Search for the cell housing the specified text and yield its [x, y] center coordinate. 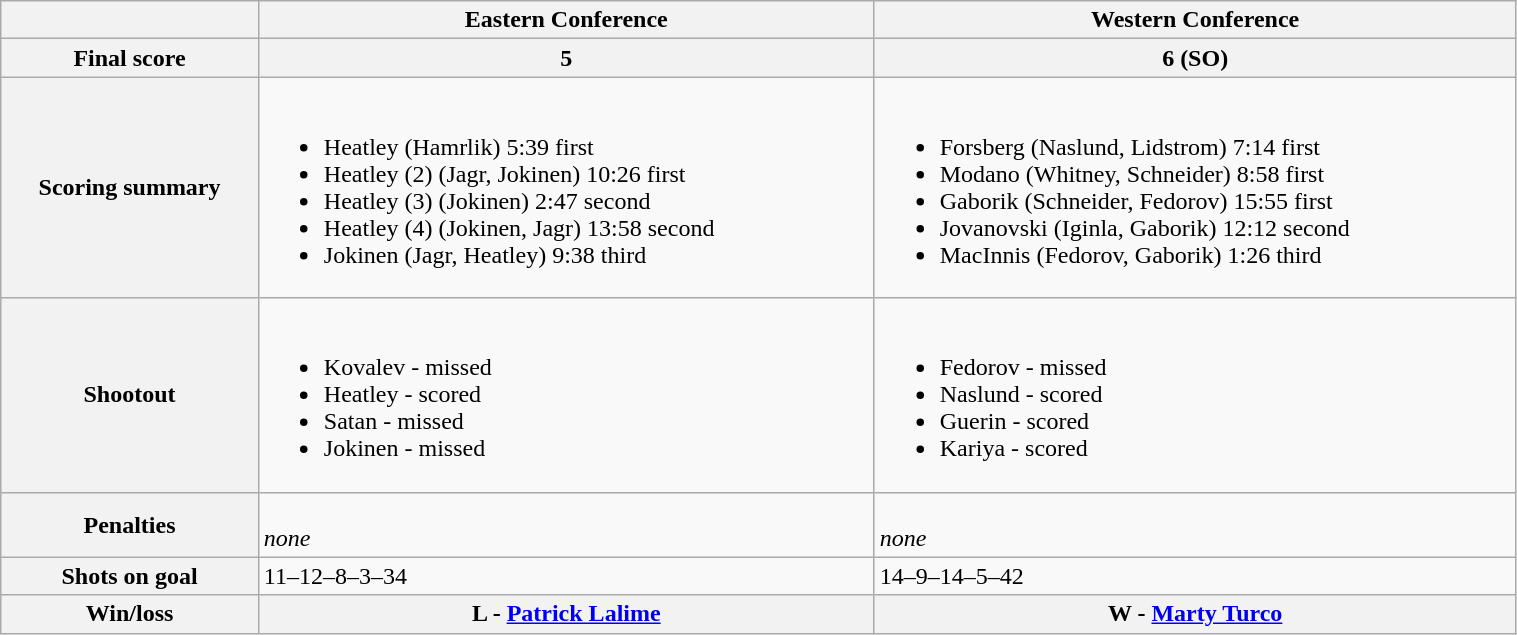
Scoring summary [130, 188]
5 [566, 58]
Shootout [130, 395]
W - Marty Turco [1195, 614]
Final score [130, 58]
6 (SO) [1195, 58]
Shots on goal [130, 576]
11–12–8–3–34 [566, 576]
L - Patrick Lalime [566, 614]
14–9–14–5–42 [1195, 576]
Eastern Conference [566, 20]
Kovalev - missedHeatley - scoredSatan - missedJokinen - missed [566, 395]
Win/loss [130, 614]
Penalties [130, 524]
Western Conference [1195, 20]
Fedorov - missedNaslund - scoredGuerin - scoredKariya - scored [1195, 395]
